Pinpoint the cell where the given text exists, returning its (X, Y) midpoint coordinate. 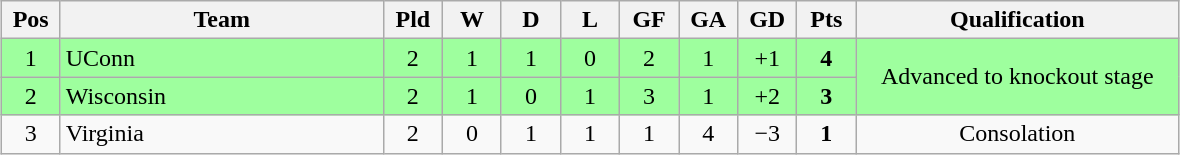
Pld (412, 20)
Pos (30, 20)
−3 (768, 134)
GF (650, 20)
+1 (768, 58)
W (472, 20)
GD (768, 20)
Consolation (1018, 134)
D (530, 20)
Virginia (222, 134)
L (590, 20)
GA (708, 20)
+2 (768, 96)
Pts (826, 20)
Advanced to knockout stage (1018, 77)
Qualification (1018, 20)
UConn (222, 58)
Wisconsin (222, 96)
Team (222, 20)
